Return (X, Y) of the center of cell containing provided text 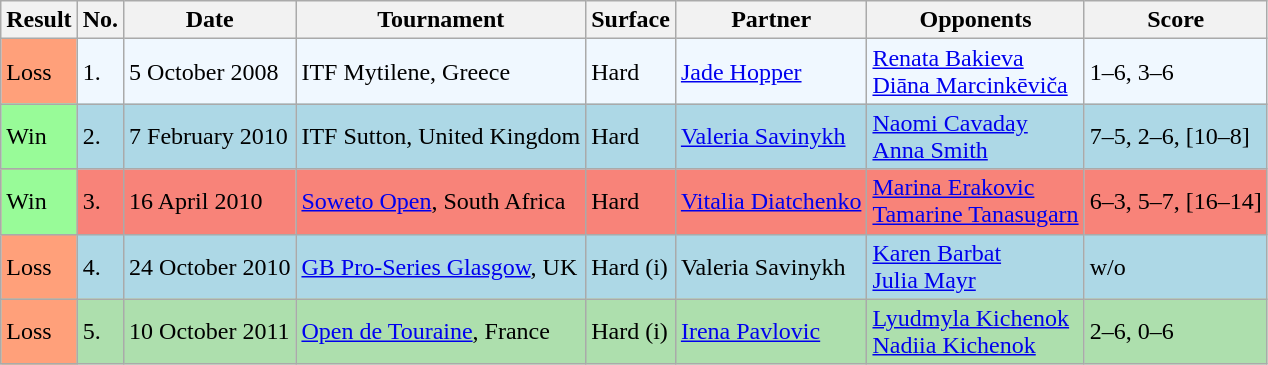
ITF Sutton, United Kingdom (441, 136)
3. (100, 202)
4. (100, 266)
Partner (771, 20)
5. (100, 332)
Result (39, 20)
5 October 2008 (210, 72)
Date (210, 20)
Vitalia Diatchenko (771, 202)
1–6, 3–6 (1176, 72)
Score (1176, 20)
Jade Hopper (771, 72)
Naomi Cavaday Anna Smith (976, 136)
2–6, 0–6 (1176, 332)
GB Pro-Series Glasgow, UK (441, 266)
Irena Pavlovic (771, 332)
16 April 2010 (210, 202)
Surface (631, 20)
No. (100, 20)
10 October 2011 (210, 332)
Opponents (976, 20)
1. (100, 72)
Karen Barbat Julia Mayr (976, 266)
w/o (1176, 266)
Marina Erakovic Tamarine Tanasugarn (976, 202)
24 October 2010 (210, 266)
6–3, 5–7, [16–14] (1176, 202)
7–5, 2–6, [10–8] (1176, 136)
7 February 2010 (210, 136)
Open de Touraine, France (441, 332)
Soweto Open, South Africa (441, 202)
2. (100, 136)
Tournament (441, 20)
ITF Mytilene, Greece (441, 72)
Renata Bakieva Diāna Marcinkēviča (976, 72)
Lyudmyla Kichenok Nadiia Kichenok (976, 332)
